Output the (X, Y) coordinate of the center of the cell containing the given text.  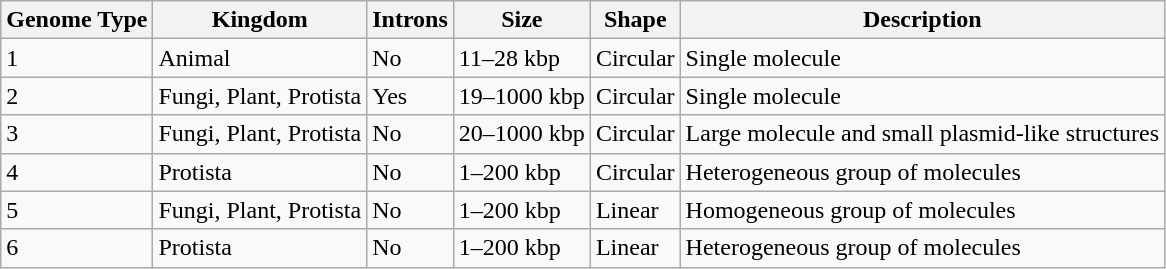
Homogeneous group of molecules (922, 210)
Description (922, 20)
Introns (410, 20)
20–1000 kbp (522, 134)
Size (522, 20)
4 (77, 172)
5 (77, 210)
11–28 kbp (522, 58)
Shape (635, 20)
Large molecule and small plasmid-like structures (922, 134)
1 (77, 58)
2 (77, 96)
3 (77, 134)
Kingdom (260, 20)
Yes (410, 96)
6 (77, 248)
Genome Type (77, 20)
19–1000 kbp (522, 96)
Animal (260, 58)
